Locate the cell with the specified text and output its [x, y] center coordinate. 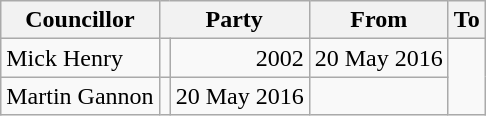
From [378, 20]
To [466, 20]
Party [234, 20]
2002 [240, 58]
Councillor [80, 20]
Mick Henry [80, 58]
Martin Gannon [80, 96]
